Capture the cell that displays the provided text and extract its (x, y) central coordinate. 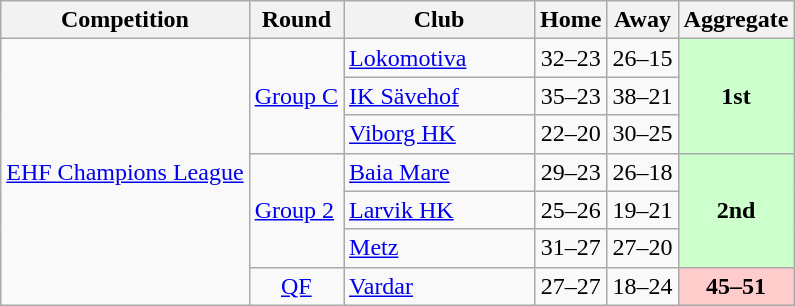
Larvik HK (440, 210)
29–23 (571, 172)
18–24 (642, 286)
Round (296, 20)
35–23 (571, 96)
Vardar (440, 286)
Home (571, 20)
30–25 (642, 134)
IK Sävehof (440, 96)
Group 2 (296, 210)
Viborg HK (440, 134)
QF (296, 286)
27–20 (642, 248)
26–15 (642, 58)
31–27 (571, 248)
Group C (296, 96)
Aggregate (736, 20)
26–18 (642, 172)
Baia Mare (440, 172)
45–51 (736, 286)
Club (440, 20)
2nd (736, 210)
38–21 (642, 96)
Away (642, 20)
1st (736, 96)
Lokomotiva (440, 58)
27–27 (571, 286)
Metz (440, 248)
EHF Champions League (125, 172)
25–26 (571, 210)
32–23 (571, 58)
22–20 (571, 134)
Competition (125, 20)
19–21 (642, 210)
